Extract the (x, y) coordinate from the center of the cell holding the provided text.  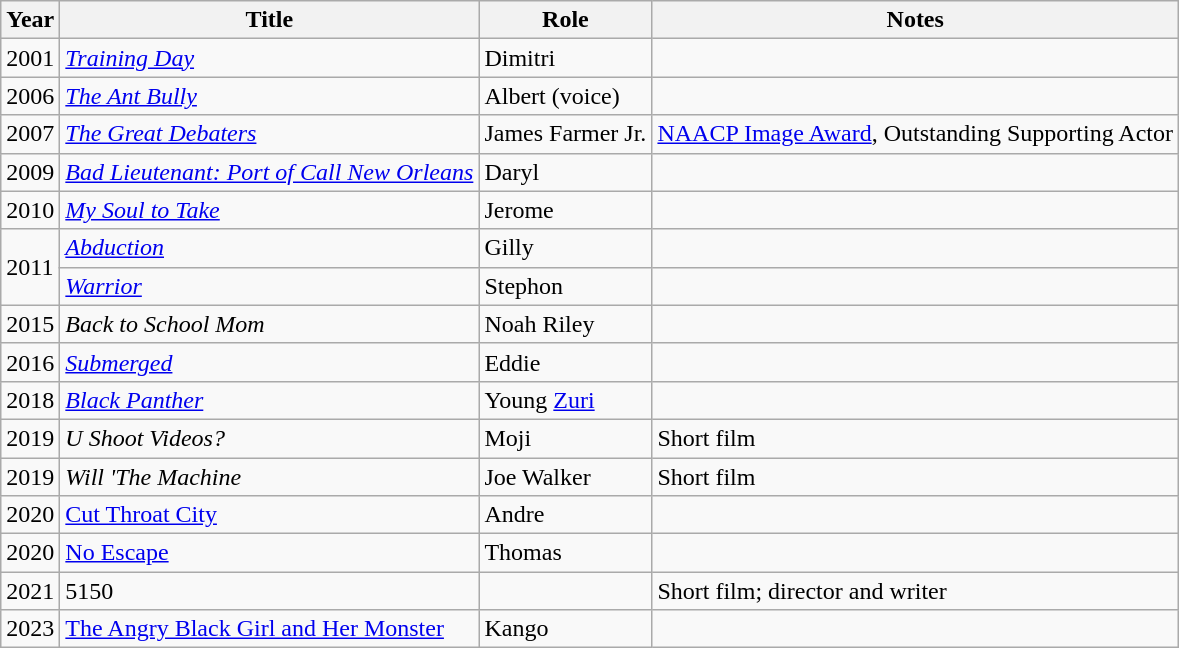
Moji (566, 438)
Daryl (566, 172)
Warrior (270, 286)
2007 (30, 134)
Gilly (566, 248)
2015 (30, 324)
Will 'The Machine (270, 477)
Title (270, 20)
Albert (voice) (566, 96)
2001 (30, 58)
2021 (30, 591)
Year (30, 20)
2010 (30, 210)
Andre (566, 515)
The Great Debaters (270, 134)
2006 (30, 96)
2011 (30, 267)
NAACP Image Award, Outstanding Supporting Actor (916, 134)
Thomas (566, 553)
5150 (270, 591)
Black Panther (270, 400)
The Angry Black Girl and Her Monster (270, 629)
Role (566, 20)
Short film; director and writer (916, 591)
2018 (30, 400)
Kango (566, 629)
2016 (30, 362)
Eddie (566, 362)
Training Day (270, 58)
Abduction (270, 248)
Bad Lieutenant: Port of Call New Orleans (270, 172)
Young Zuri (566, 400)
The Ant Bully (270, 96)
2023 (30, 629)
Jerome (566, 210)
Dimitri (566, 58)
My Soul to Take (270, 210)
Noah Riley (566, 324)
No Escape (270, 553)
Stephon (566, 286)
James Farmer Jr. (566, 134)
Cut Throat City (270, 515)
Submerged (270, 362)
Joe Walker (566, 477)
Back to School Mom (270, 324)
2009 (30, 172)
U Shoot Videos? (270, 438)
Notes (916, 20)
